Return the [x, y] coordinate for the center point of the cell that contains the specified text.  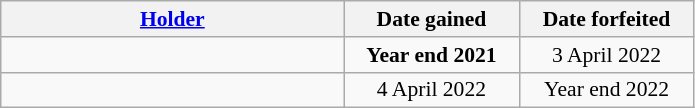
Year end 2022 [606, 90]
Date gained [432, 19]
3 April 2022 [606, 55]
Year end 2021 [432, 55]
Holder [172, 19]
4 April 2022 [432, 90]
Date forfeited [606, 19]
